Search for the cell housing the specified text and yield its (X, Y) center coordinate. 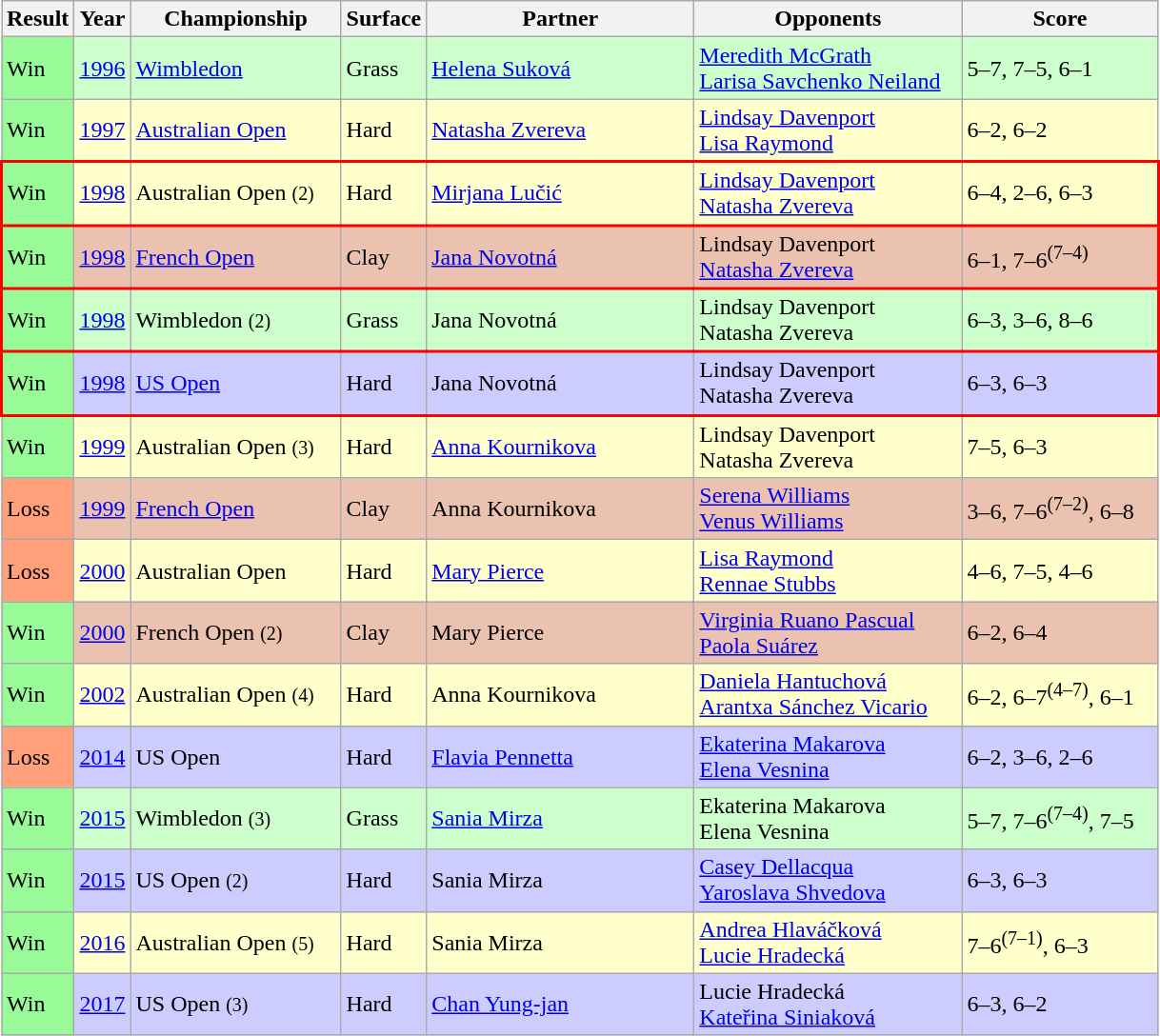
Year (103, 19)
2014 (103, 756)
1997 (103, 130)
Casey Dellacqua Yaroslava Shvedova (829, 880)
Wimbledon (236, 69)
6–4, 2–6, 6–3 (1060, 194)
6–1, 7–6(7–4) (1060, 257)
US Open (3) (236, 1004)
6–2, 6–2 (1060, 130)
Championship (236, 19)
6–2, 3–6, 2–6 (1060, 756)
2016 (103, 943)
US Open (2) (236, 880)
Wimbledon (2) (236, 320)
Surface (384, 19)
Helena Suková (560, 69)
Natasha Zvereva (560, 130)
Wimbledon (3) (236, 819)
5–7, 7–5, 6–1 (1060, 69)
7–5, 6–3 (1060, 447)
6–3, 6–2 (1060, 1004)
Lindsay Davenport Lisa Raymond (829, 130)
Australian Open (2) (236, 194)
Andrea Hlaváčková Lucie Hradecká (829, 943)
French Open (2) (236, 632)
Score (1060, 19)
Australian Open (5) (236, 943)
5–7, 7–6(7–4), 7–5 (1060, 819)
6–2, 6–7(4–7), 6–1 (1060, 695)
Lisa Raymond Rennae Stubbs (829, 571)
Flavia Pennetta (560, 756)
6–2, 6–4 (1060, 632)
Lucie Hradecká Kateřina Siniaková (829, 1004)
Australian Open (4) (236, 695)
Serena Williams Venus Williams (829, 508)
Mirjana Lučić (560, 194)
Daniela Hantuchová Arantxa Sánchez Vicario (829, 695)
1996 (103, 69)
2017 (103, 1004)
Australian Open (3) (236, 447)
Virginia Ruano Pascual Paola Suárez (829, 632)
4–6, 7–5, 4–6 (1060, 571)
7–6(7–1), 6–3 (1060, 943)
3–6, 7–6(7–2), 6–8 (1060, 508)
6–3, 3–6, 8–6 (1060, 320)
Opponents (829, 19)
Meredith McGrath Larisa Savchenko Neiland (829, 69)
Chan Yung-jan (560, 1004)
Partner (560, 19)
2002 (103, 695)
Result (38, 19)
